Search for the cell housing the specified text and yield its (x, y) center coordinate. 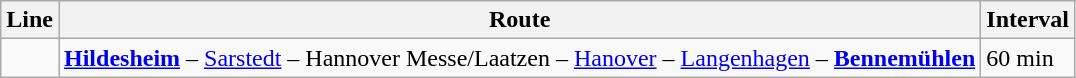
60 min (1028, 58)
Line (30, 20)
Route (519, 20)
Hildesheim – Sarstedt – Hannover Messe/Laatzen – Hanover – Langenhagen – Bennemühlen (519, 58)
Interval (1028, 20)
